Extract the (x, y) coordinate from the center of the cell holding the provided text.  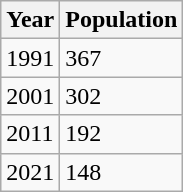
192 (122, 134)
Population (122, 20)
2011 (30, 134)
302 (122, 96)
1991 (30, 58)
2021 (30, 172)
Year (30, 20)
367 (122, 58)
2001 (30, 96)
148 (122, 172)
